Extract the [x, y] coordinate from the center of the cell holding the provided text.  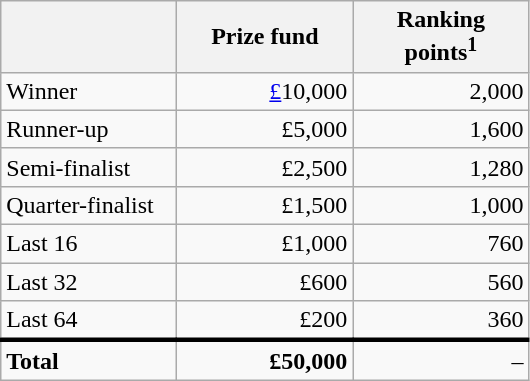
£1,500 [265, 205]
Total [89, 360]
1,600 [441, 129]
Ranking points1 [441, 37]
£200 [265, 321]
Runner-up [89, 129]
1,000 [441, 205]
760 [441, 244]
Last 64 [89, 321]
£10,000 [265, 91]
£600 [265, 282]
Quarter-finalist [89, 205]
£5,000 [265, 129]
1,280 [441, 167]
560 [441, 282]
2,000 [441, 91]
£50,000 [265, 360]
Prize fund [265, 37]
– [441, 360]
Last 32 [89, 282]
£1,000 [265, 244]
360 [441, 321]
Winner [89, 91]
Last 16 [89, 244]
Semi-finalist [89, 167]
£2,500 [265, 167]
